Extract the [x, y] coordinate from the center of the cell holding the provided text.  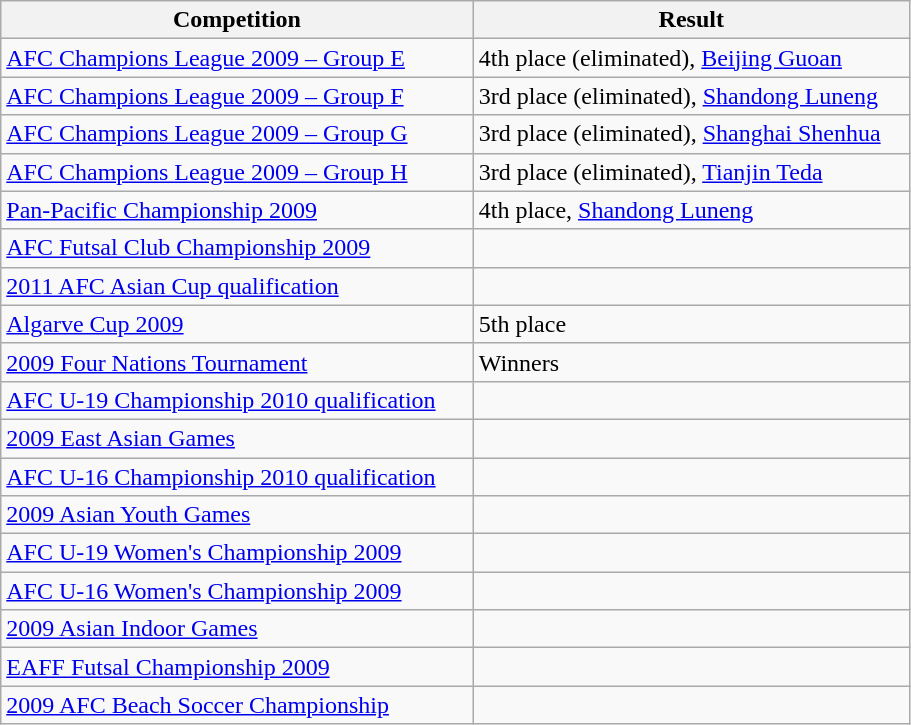
AFC Champions League 2009 – Group E [237, 58]
Winners [691, 362]
3rd place (eliminated), Shandong Luneng [691, 96]
2009 Asian Youth Games [237, 515]
4th place (eliminated), Beijing Guoan [691, 58]
AFC U-19 Championship 2010 qualification [237, 400]
2009 East Asian Games [237, 438]
2009 Asian Indoor Games [237, 629]
AFC Champions League 2009 – Group F [237, 96]
3rd place (eliminated), Tianjin Teda [691, 172]
4th place, Shandong Luneng [691, 210]
2009 Four Nations Tournament [237, 362]
Competition [237, 20]
5th place [691, 324]
AFC U-16 Championship 2010 qualification [237, 477]
AFC Champions League 2009 – Group H [237, 172]
2011 AFC Asian Cup qualification [237, 286]
Result [691, 20]
AFC Futsal Club Championship 2009 [237, 248]
Algarve Cup 2009 [237, 324]
3rd place (eliminated), Shanghai Shenhua [691, 134]
AFC Champions League 2009 – Group G [237, 134]
AFC U-16 Women's Championship 2009 [237, 591]
EAFF Futsal Championship 2009 [237, 667]
2009 AFC Beach Soccer Championship [237, 705]
AFC U-19 Women's Championship 2009 [237, 553]
Pan-Pacific Championship 2009 [237, 210]
